For the text-containing cell, return its midpoint in [x, y] coordinate format. 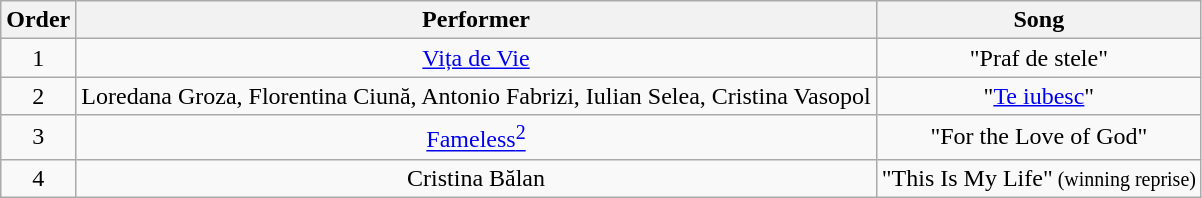
Loredana Groza, Florentina Ciună, Antonio Fabrizi, Iulian Selea, Cristina Vasopol [476, 96]
Order [38, 20]
2 [38, 96]
1 [38, 58]
"Praf de stele" [1038, 58]
3 [38, 138]
Performer [476, 20]
4 [38, 178]
"This Is My Life" (winning reprise) [1038, 178]
Song [1038, 20]
Cristina Bălan [476, 178]
"For the Love of God" [1038, 138]
"Te iubesc" [1038, 96]
Fameless2 [476, 138]
Vița de Vie [476, 58]
